Identify which cell holds the provided text, then report its [x, y] central coordinate. 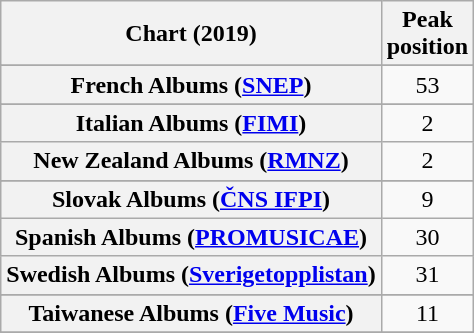
9 [427, 199]
Spanish Albums (PROMUSICAE) [191, 237]
New Zealand Albums (RMNZ) [191, 161]
31 [427, 275]
30 [427, 237]
11 [427, 313]
Chart (2019) [191, 34]
Italian Albums (FIMI) [191, 123]
French Albums (SNEP) [191, 85]
Slovak Albums (ČNS IFPI) [191, 199]
Taiwanese Albums (Five Music) [191, 313]
53 [427, 85]
Peakposition [427, 34]
Swedish Albums (Sverigetopplistan) [191, 275]
